For the text-containing cell, return its midpoint in (x, y) coordinate format. 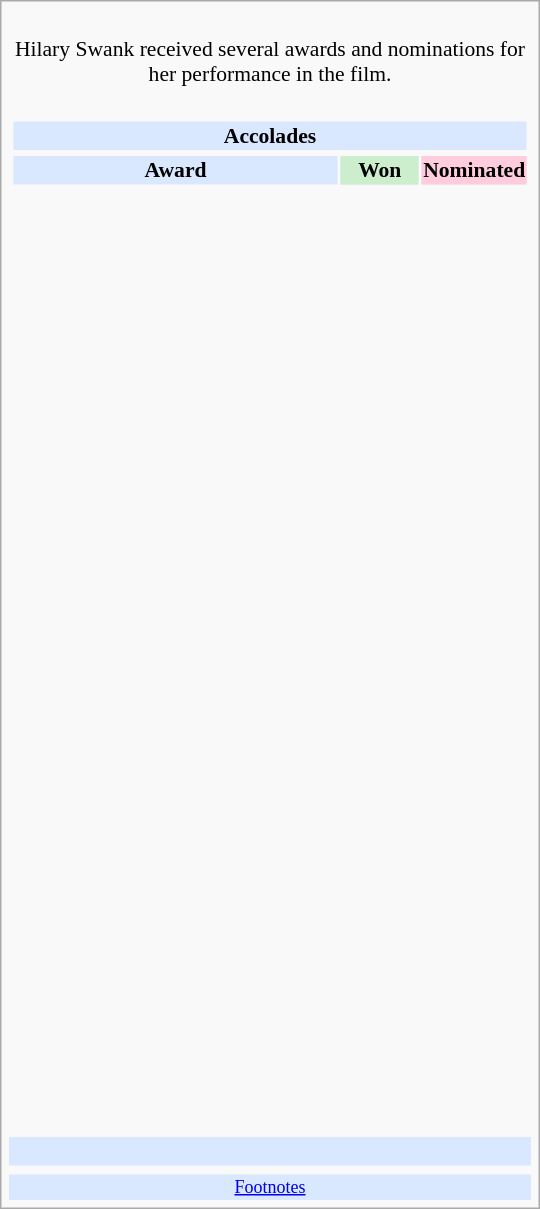
Award (175, 170)
Nominated (474, 170)
Accolades Award Won Nominated (270, 612)
Hilary Swank received several awards and nominations for her performance in the film. (270, 49)
Footnotes (270, 1187)
Won (380, 170)
Accolades (270, 135)
